Identify which cell holds the provided text, then report its (x, y) central coordinate. 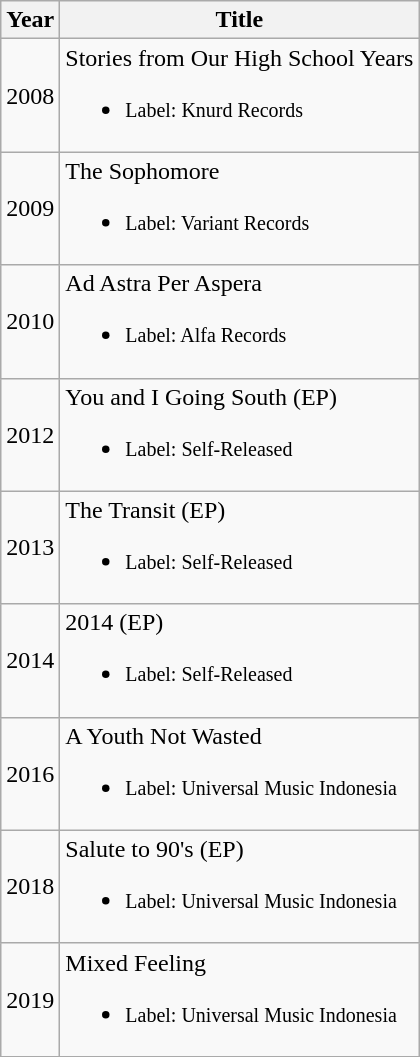
Mixed FeelingLabel: Universal Music Indonesia (240, 1000)
Salute to 90's (EP)Label: Universal Music Indonesia (240, 886)
You and I Going South (EP)Label: Self-Released (240, 434)
2013 (30, 548)
Stories from Our High School YearsLabel: Knurd Records (240, 96)
The SophomoreLabel: Variant Records (240, 208)
A Youth Not WastedLabel: Universal Music Indonesia (240, 774)
Year (30, 20)
2019 (30, 1000)
2014 (EP)Label: Self-Released (240, 660)
2012 (30, 434)
2010 (30, 322)
Title (240, 20)
The Transit (EP)Label: Self-Released (240, 548)
2018 (30, 886)
Ad Astra Per AsperaLabel: Alfa Records (240, 322)
2008 (30, 96)
2016 (30, 774)
2014 (30, 660)
2009 (30, 208)
